For the text-containing cell, return its midpoint in [X, Y] coordinate format. 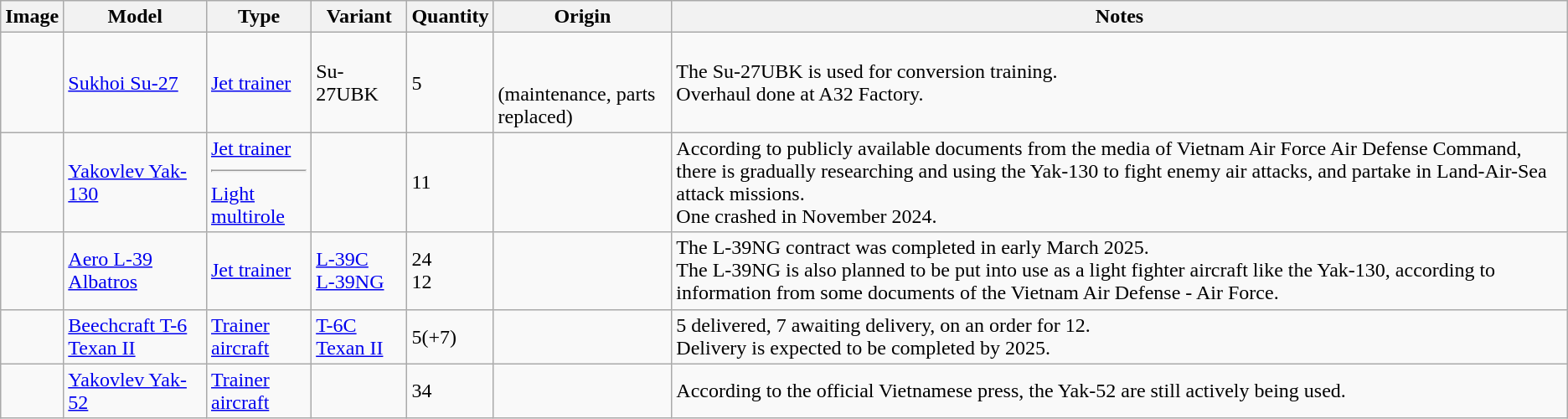
Beechcraft T-6 Texan II [136, 337]
According to the official Vietnamese press, the Yak-52 are still actively being used. [1119, 391]
(maintenance, parts replaced) [583, 82]
Aero L-39 Albatros [136, 271]
Yakovlev Yak-52 [136, 391]
Type [258, 17]
5 [451, 82]
Quantity [451, 17]
Su-27UBK [359, 82]
The Su-27UBK is used for conversion training.Overhaul done at A32 Factory. [1119, 82]
5(+7) [451, 337]
11 [451, 183]
34 [451, 391]
T-6C Texan II [359, 337]
L-39CL-39NG [359, 271]
Variant [359, 17]
Sukhoi Su-27 [136, 82]
5 delivered, 7 awaiting delivery, on an order for 12.Delivery is expected to be completed by 2025. [1119, 337]
Jet trainerLight multirole [258, 183]
Image [32, 17]
Yakovlev Yak-130 [136, 183]
Origin [583, 17]
2412 [451, 271]
Notes [1119, 17]
Model [136, 17]
